Search for the cell housing the specified text and yield its [x, y] center coordinate. 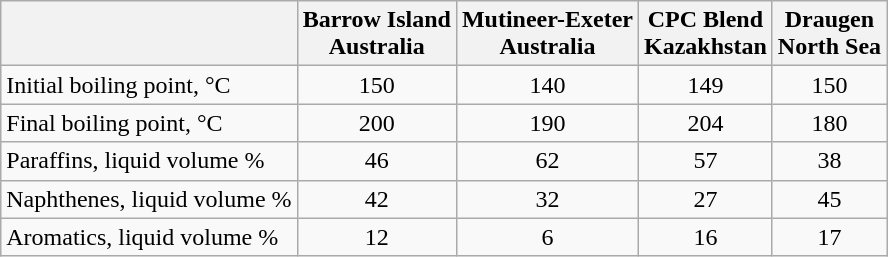
Paraffins, liquid volume % [149, 161]
200 [376, 123]
62 [547, 161]
140 [547, 85]
204 [706, 123]
16 [706, 237]
149 [706, 85]
190 [547, 123]
Aromatics, liquid volume % [149, 237]
Naphthenes, liquid volume % [149, 199]
DraugenNorth Sea [829, 34]
42 [376, 199]
27 [706, 199]
Barrow IslandAustralia [376, 34]
32 [547, 199]
45 [829, 199]
Final boiling point, °C [149, 123]
17 [829, 237]
57 [706, 161]
CPC BlendKazakhstan [706, 34]
12 [376, 237]
46 [376, 161]
Initial boiling point, °C [149, 85]
38 [829, 161]
6 [547, 237]
Mutineer-ExeterAustralia [547, 34]
180 [829, 123]
